Detect which cell encompasses the target text, then output its [x, y] center coordinate. 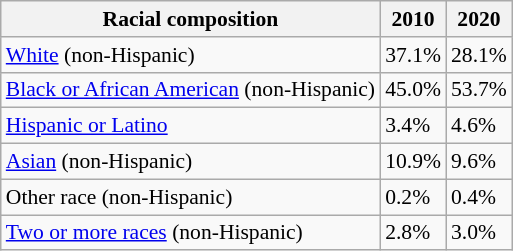
3.0% [479, 233]
0.4% [479, 197]
53.7% [479, 90]
Two or more races (non-Hispanic) [190, 233]
Hispanic or Latino [190, 126]
Asian (non-Hispanic) [190, 162]
9.6% [479, 162]
Other race (non-Hispanic) [190, 197]
10.9% [413, 162]
28.1% [479, 55]
Racial composition [190, 19]
White (non-Hispanic) [190, 55]
2.8% [413, 233]
2010 [413, 19]
37.1% [413, 55]
2020 [479, 19]
45.0% [413, 90]
Black or African American (non-Hispanic) [190, 90]
3.4% [413, 126]
0.2% [413, 197]
4.6% [479, 126]
